Provide the [X, Y] coordinate of the cell's center where the given text is located.  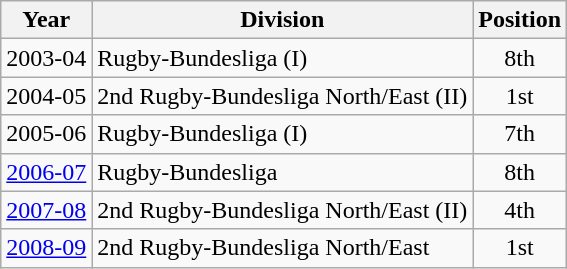
2006-07 [46, 172]
7th [520, 134]
2008-09 [46, 248]
2003-04 [46, 58]
2007-08 [46, 210]
2004-05 [46, 96]
2005-06 [46, 134]
2nd Rugby-Bundesliga North/East [282, 248]
Position [520, 20]
4th [520, 210]
Division [282, 20]
Year [46, 20]
Rugby-Bundesliga [282, 172]
